Determine the [X, Y] coordinate at the center of the cell enclosing the given text.  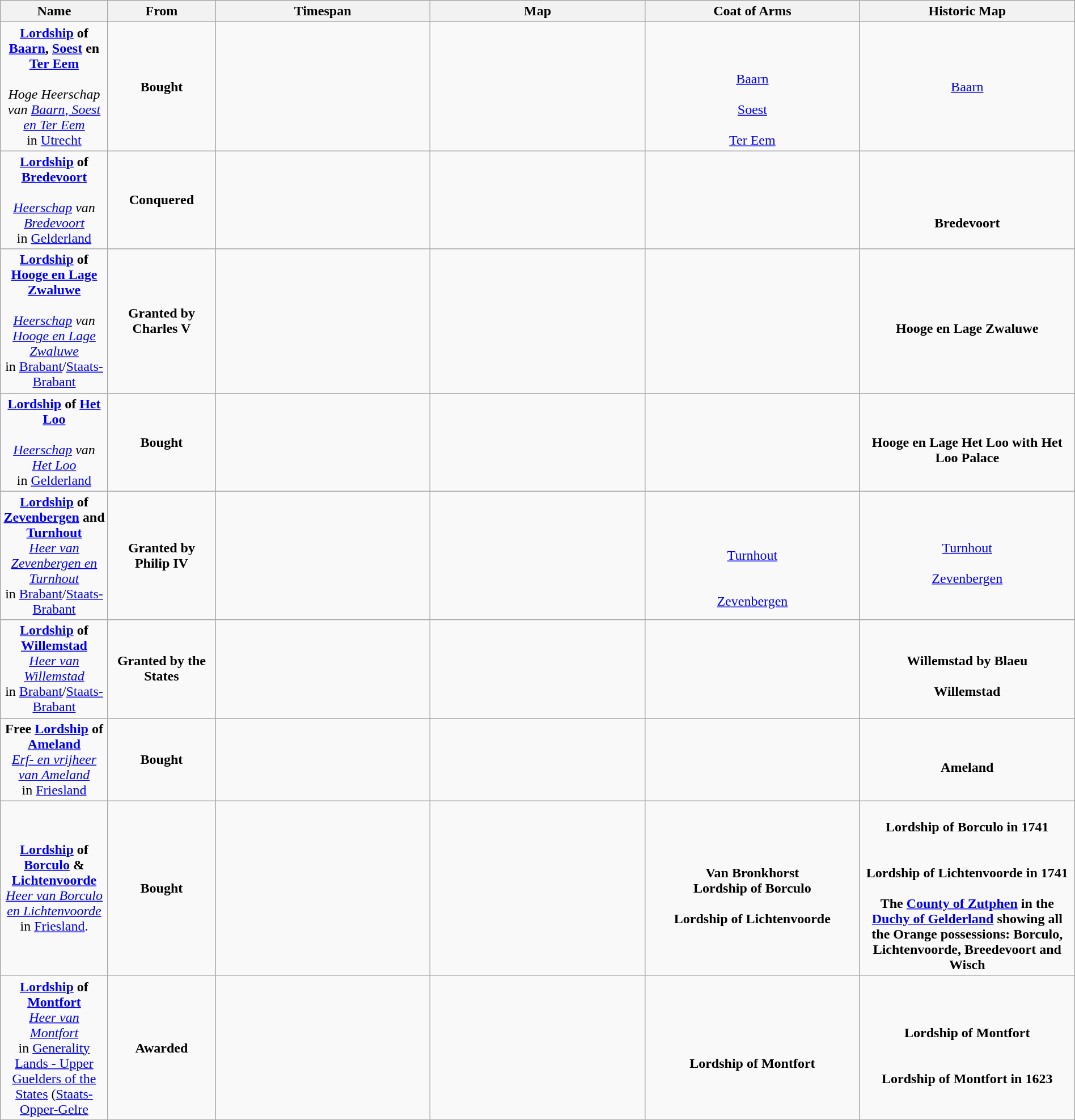
Ameland [967, 759]
Conquered [161, 200]
From [161, 11]
Van Bronkhorst Lordship of BorculoLordship of Lichtenvoorde [752, 888]
BaarnSoestTer Eem [752, 86]
Lordship of BredevoortHeerschap van Bredevoort in Gelderland [54, 200]
Granted by the States [161, 669]
Lordship of Borculo & LichtenvoordeHeer van Borculo en Lichtenvoorde in Friesland. [54, 888]
Lordship of Het LooHeerschap van Het Looin Gelderland [54, 442]
Historic Map [967, 11]
Lordship of Montfort [752, 1047]
Granted by Charles V [161, 321]
Name [54, 11]
Bredevoort [967, 200]
Coat of Arms [752, 11]
Lordship of Zevenbergen and TurnhoutHeer van Zevenbergen en Turnhout in Brabant/Staats-Brabant [54, 556]
Hooge en Lage Het Loo with Het Loo Palace [967, 442]
Lordship of Hooge en Lage ZwaluweHeerschap van Hooge en Lage Zwaluwe in Brabant/Staats-Brabant [54, 321]
Lordship of MontfortHeer van Montfort in Generality Lands - Upper Guelders of the States (Staats-Opper-Gelre [54, 1047]
Awarded [161, 1047]
Baarn [967, 86]
Map [537, 11]
Hooge en Lage Zwaluwe [967, 321]
Willemstad by BlaeuWillemstad [967, 669]
Lordship of MontfortLordship of Montfort in 1623 [967, 1047]
Granted by Philip IV [161, 556]
Lordship of Baarn, Soest en Ter EemHoge Heerschap van Baarn, Soest en Ter Eem in Utrecht [54, 86]
Timespan [323, 11]
Free Lordship of AmelandErf- en vrijheer van Ameland in Friesland [54, 759]
Lordship of WillemstadHeer van Willemstad in Brabant/Staats-Brabant [54, 669]
